Identify which cell holds the provided text, then report its [x, y] central coordinate. 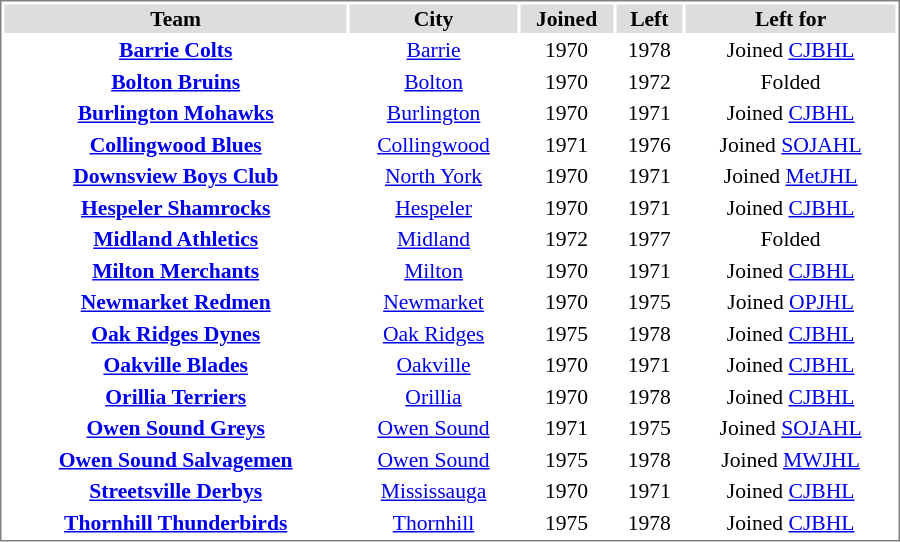
Mississauga [434, 491]
Oakville Blades [175, 365]
Oakville [434, 365]
Midland [434, 239]
Barrie [434, 50]
Midland Athletics [175, 239]
Collingwood Blues [175, 144]
Owen Sound Salvagemen [175, 460]
Owen Sound Greys [175, 428]
City [434, 18]
Newmarket Redmen [175, 302]
Barrie Colts [175, 50]
Joined [566, 18]
Oak Ridges [434, 334]
Downsview Boys Club [175, 176]
Hespeler Shamrocks [175, 208]
Newmarket [434, 302]
Left for [791, 18]
Thornhill [434, 522]
Burlington [434, 113]
North York [434, 176]
Thornhill Thunderbirds [175, 522]
Hespeler [434, 208]
Joined MWJHL [791, 460]
1977 [650, 239]
Joined MetJHL [791, 176]
Team [175, 18]
Orillia [434, 396]
Bolton Bruins [175, 82]
Streetsville Derbys [175, 491]
1976 [650, 144]
Left [650, 18]
Milton Merchants [175, 270]
Joined OPJHL [791, 302]
Orillia Terriers [175, 396]
Bolton [434, 82]
Burlington Mohawks [175, 113]
Milton [434, 270]
Oak Ridges Dynes [175, 334]
Collingwood [434, 144]
